Output the [X, Y] coordinate of the center of the cell containing the given text.  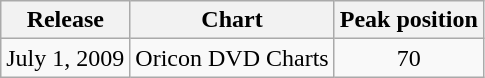
Peak position [408, 20]
Release [66, 20]
Chart [232, 20]
Oricon DVD Charts [232, 58]
70 [408, 58]
July 1, 2009 [66, 58]
